Return (X, Y) of the center of cell containing provided text 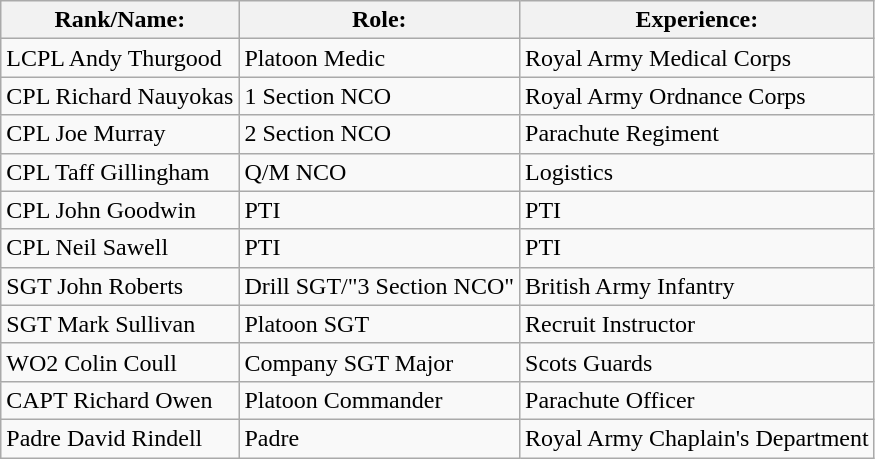
Rank/Name: (120, 20)
SGT Mark Sullivan (120, 324)
Experience: (698, 20)
Q/M NCO (380, 172)
Recruit Instructor (698, 324)
Company SGT Major (380, 362)
Parachute Officer (698, 400)
CPL John Goodwin (120, 210)
Platoon SGT (380, 324)
Platoon Medic (380, 58)
Role: (380, 20)
Drill SGT/"3 Section NCO" (380, 286)
SGT John Roberts (120, 286)
Logistics (698, 172)
Royal Army Medical Corps (698, 58)
CPL Joe Murray (120, 134)
British Army Infantry (698, 286)
Padre David Rindell (120, 438)
WO2 Colin Coull (120, 362)
CPL Richard Nauyokas (120, 96)
Padre (380, 438)
2 Section NCO (380, 134)
LCPL Andy Thurgood (120, 58)
1 Section NCO (380, 96)
Parachute Regiment (698, 134)
Royal Army Chaplain's Department (698, 438)
CPL Neil Sawell (120, 248)
CAPT Richard Owen (120, 400)
Royal Army Ordnance Corps (698, 96)
CPL Taff Gillingham (120, 172)
Scots Guards (698, 362)
Platoon Commander (380, 400)
